Return the [X, Y] coordinate for the center point of the cell that contains the specified text.  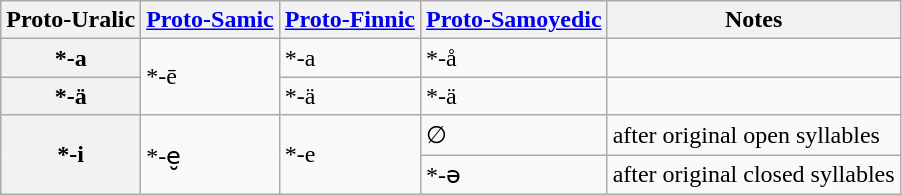
Notes [754, 20]
*-e [350, 154]
∅ [514, 135]
*-e̮ [210, 154]
after original closed syllables [754, 174]
Proto-Samoyedic [514, 20]
Proto-Finnic [350, 20]
*-ē [210, 77]
*-i [71, 154]
after original open syllables [754, 135]
Proto-Uralic [71, 20]
*-å [514, 58]
*-ə [514, 174]
Proto-Samic [210, 20]
